Identify which cell holds the provided text, then report its (X, Y) central coordinate. 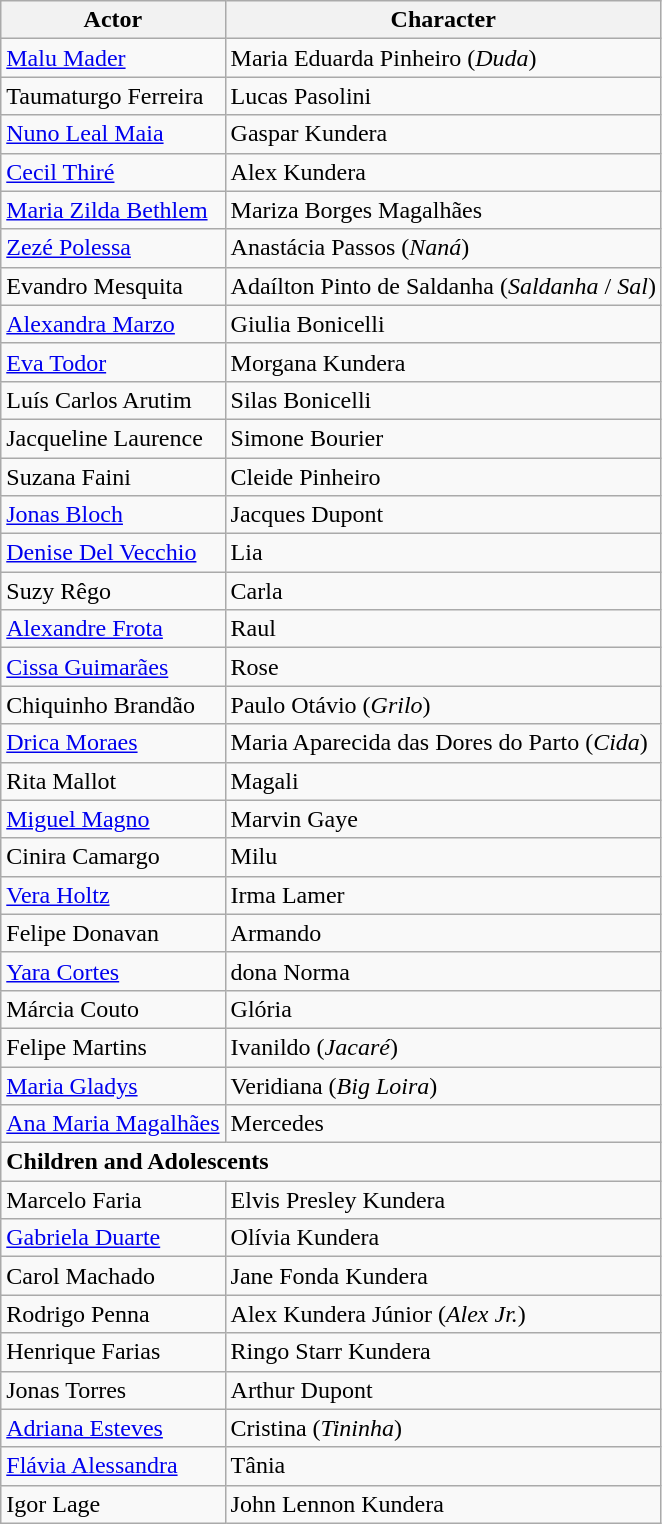
Henrique Farias (113, 1352)
Vera Holtz (113, 895)
Veridiana (Big Loira) (443, 1085)
Giulia Bonicelli (443, 324)
Lia (443, 553)
Jonas Torres (113, 1390)
Rodrigo Penna (113, 1314)
Olívia Kundera (443, 1238)
Cissa Guimarães (113, 667)
Yara Cortes (113, 971)
Maria Aparecida das Dores do Parto (Cida) (443, 743)
Mercedes (443, 1124)
Cleide Pinheiro (443, 477)
Malu Mader (113, 58)
Ana Maria Magalhães (113, 1124)
Character (443, 20)
Márcia Couto (113, 1009)
Adriana Esteves (113, 1428)
Marcelo Faria (113, 1200)
Children and Adolescents (332, 1162)
Gabriela Duarte (113, 1238)
Cinira Camargo (113, 857)
Igor Lage (113, 1504)
Luís Carlos Arutim (113, 400)
Raul (443, 629)
Jacqueline Laurence (113, 438)
Marvin Gaye (443, 819)
Alexandre Frota (113, 629)
Evandro Mesquita (113, 286)
Maria Eduarda Pinheiro (Duda) (443, 58)
Gaspar Kundera (443, 134)
Maria Gladys (113, 1085)
Arthur Dupont (443, 1390)
dona Norma (443, 971)
Suzana Faini (113, 477)
Cecil Thiré (113, 172)
Lucas Pasolini (443, 96)
Rose (443, 667)
John Lennon Kundera (443, 1504)
Chiquinho Brandão (113, 705)
Simone Bourier (443, 438)
Alex Kundera (443, 172)
Felipe Martins (113, 1047)
Magali (443, 781)
Eva Todor (113, 362)
Actor (113, 20)
Miguel Magno (113, 819)
Armando (443, 933)
Alex Kundera Júnior (Alex Jr.) (443, 1314)
Silas Bonicelli (443, 400)
Morgana Kundera (443, 362)
Nuno Leal Maia (113, 134)
Zezé Polessa (113, 248)
Rita Mallot (113, 781)
Denise Del Vecchio (113, 553)
Jane Fonda Kundera (443, 1276)
Flávia Alessandra (113, 1466)
Paulo Otávio (Grilo) (443, 705)
Tânia (443, 1466)
Jacques Dupont (443, 515)
Milu (443, 857)
Mariza Borges Magalhães (443, 210)
Felipe Donavan (113, 933)
Ringo Starr Kundera (443, 1352)
Elvis Presley Kundera (443, 1200)
Carol Machado (113, 1276)
Alexandra Marzo (113, 324)
Cristina (Tininha) (443, 1428)
Glória (443, 1009)
Irma Lamer (443, 895)
Anastácia Passos (Naná) (443, 248)
Jonas Bloch (113, 515)
Carla (443, 591)
Taumaturgo Ferreira (113, 96)
Maria Zilda Bethlem (113, 210)
Ivanildo (Jacaré) (443, 1047)
Drica Moraes (113, 743)
Suzy Rêgo (113, 591)
Adaílton Pinto de Saldanha (Saldanha / Sal) (443, 286)
